From the cell containing the given text, extract its center point as [X, Y] coordinate. 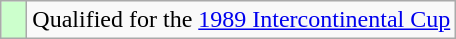
Qualified for the 1989 Intercontinental Cup [242, 20]
